For the text-containing cell, return its midpoint in (x, y) coordinate format. 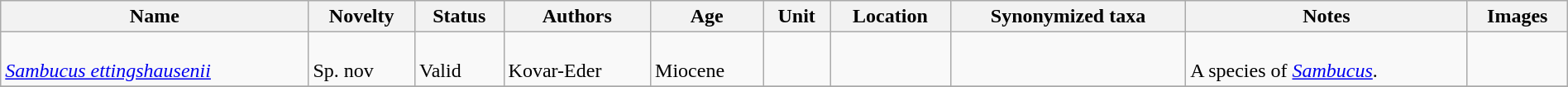
Sambucus ettingshausenii (155, 60)
Sp. nov (362, 60)
Miocene (707, 60)
Valid (459, 60)
A species of Sambucus. (1327, 60)
Images (1517, 17)
Synonymized taxa (1068, 17)
Location (891, 17)
Unit (797, 17)
Status (459, 17)
Novelty (362, 17)
Notes (1327, 17)
Authors (577, 17)
Age (707, 17)
Kovar-Eder (577, 60)
Name (155, 17)
